Provide the (x, y) coordinate of the cell's center where the given text is located.  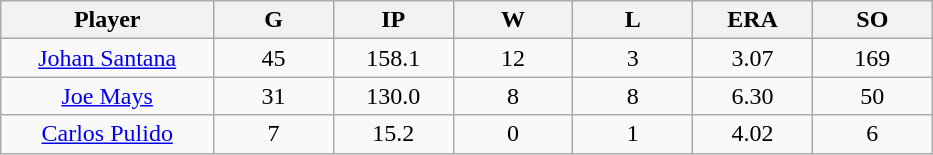
L (633, 20)
Joe Mays (108, 96)
Carlos Pulido (108, 134)
50 (872, 96)
IP (393, 20)
158.1 (393, 58)
169 (872, 58)
3.07 (753, 58)
1 (633, 134)
3 (633, 58)
12 (513, 58)
6 (872, 134)
45 (274, 58)
4.02 (753, 134)
31 (274, 96)
Johan Santana (108, 58)
Player (108, 20)
7 (274, 134)
W (513, 20)
130.0 (393, 96)
15.2 (393, 134)
ERA (753, 20)
0 (513, 134)
6.30 (753, 96)
SO (872, 20)
G (274, 20)
